Return the [X, Y] coordinate for the center point of the cell that contains the specified text.  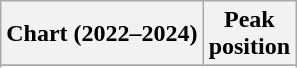
Chart (2022–2024) [102, 34]
Peakposition [249, 34]
